Pinpoint the cell where the given text exists, returning its [x, y] midpoint coordinate. 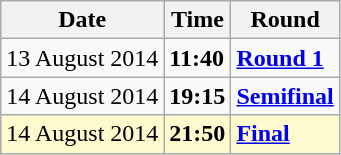
Final [285, 134]
13 August 2014 [82, 58]
19:15 [198, 96]
Time [198, 20]
21:50 [198, 134]
Round 1 [285, 58]
Round [285, 20]
Semifinal [285, 96]
Date [82, 20]
11:40 [198, 58]
